Pinpoint the cell where the given text exists, returning its [X, Y] midpoint coordinate. 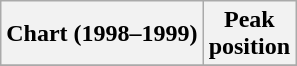
Peakposition [249, 34]
Chart (1998–1999) [102, 34]
